Identify which cell holds the provided text, then report its (x, y) central coordinate. 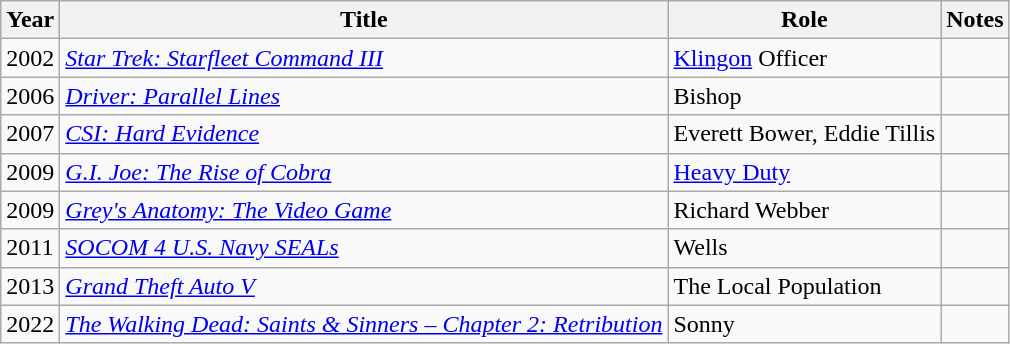
Driver: Parallel Lines (364, 96)
Notes (975, 20)
Bishop (804, 96)
2002 (30, 58)
2013 (30, 286)
Year (30, 20)
Richard Webber (804, 210)
The Local Population (804, 286)
Everett Bower, Eddie Tillis (804, 134)
2022 (30, 324)
2006 (30, 96)
Title (364, 20)
The Walking Dead: Saints & Sinners – Chapter 2: Retribution (364, 324)
2007 (30, 134)
Sonny (804, 324)
Wells (804, 248)
G.I. Joe: The Rise of Cobra (364, 172)
CSI: Hard Evidence (364, 134)
Role (804, 20)
Heavy Duty (804, 172)
2011 (30, 248)
SOCOM 4 U.S. Navy SEALs (364, 248)
Grey's Anatomy: The Video Game (364, 210)
Klingon Officer (804, 58)
Grand Theft Auto V (364, 286)
Star Trek: Starfleet Command III (364, 58)
